Return (X, Y) of the center of cell containing provided text 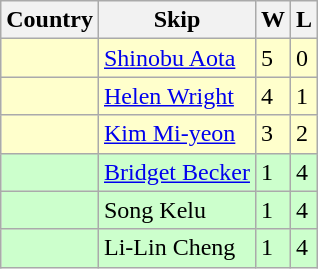
Kim Mi-yeon (176, 134)
Shinobu Aota (176, 58)
Skip (176, 20)
5 (272, 58)
L (304, 20)
Country (50, 20)
Li-Lin Cheng (176, 248)
3 (272, 134)
W (272, 20)
Bridget Becker (176, 172)
Song Kelu (176, 210)
2 (304, 134)
0 (304, 58)
Helen Wright (176, 96)
